Find where the given text appears and provide that cell's center as [X, Y] coordinate. 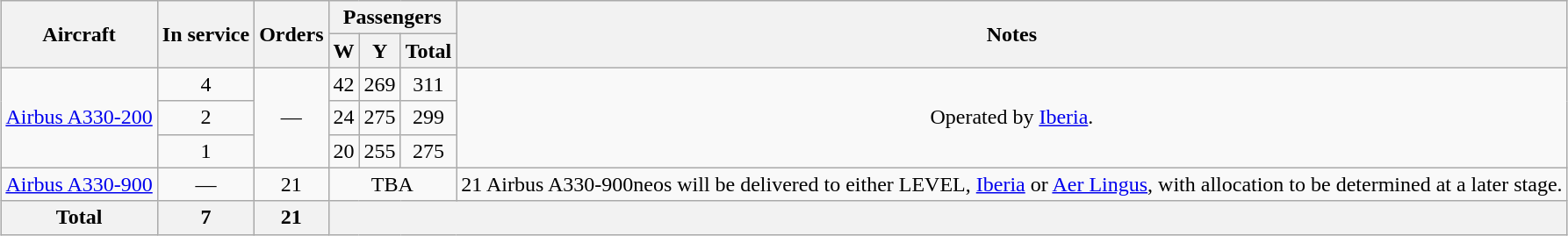
311 [428, 84]
7 [205, 218]
Orders [291, 34]
24 [344, 118]
20 [344, 151]
Aircraft [79, 34]
Notes [1011, 34]
Airbus A330-200 [79, 118]
1 [205, 151]
Airbus A330-900 [79, 184]
21 Airbus A330-900neos will be delivered to either LEVEL, Iberia or Aer Lingus, with allocation to be determined at a later stage. [1011, 184]
In service [205, 34]
TBA [392, 184]
W [344, 51]
Passengers [392, 18]
2 [205, 118]
269 [379, 84]
42 [344, 84]
Operated by Iberia. [1011, 118]
299 [428, 118]
4 [205, 84]
Y [379, 51]
255 [379, 151]
